Return the [x, y] coordinate for the center point of the cell that contains the specified text.  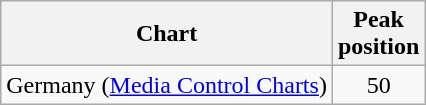
50 [378, 85]
Peakposition [378, 34]
Chart [167, 34]
Germany (Media Control Charts) [167, 85]
